Pinpoint the cell where the given text exists, returning its [X, Y] midpoint coordinate. 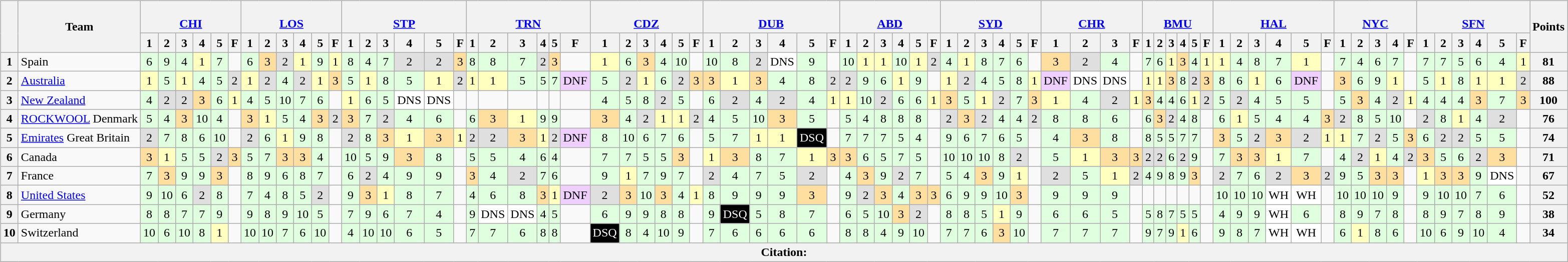
38 [1548, 214]
74 [1548, 138]
67 [1548, 176]
United States [79, 195]
SFN [1473, 17]
CHI [190, 17]
Australia [79, 80]
Germany [79, 214]
100 [1548, 99]
Citation: [784, 252]
LOS [291, 17]
DUB [771, 17]
76 [1548, 119]
Spain [79, 61]
ROCKWOOL Denmark [79, 119]
88 [1548, 80]
Emirates Great Britain [79, 138]
STP [405, 17]
New Zealand [79, 99]
34 [1548, 233]
Switzerland [79, 233]
CDZ [646, 17]
Team [79, 26]
52 [1548, 195]
Points [1548, 26]
ABD [889, 17]
NYC [1375, 17]
HAL [1273, 17]
BMU [1178, 17]
71 [1548, 157]
CHR [1092, 17]
81 [1548, 61]
France [79, 176]
SYD [991, 17]
Canada [79, 157]
TRN [528, 17]
